Extract the (x, y) coordinate from the center of the cell holding the provided text.  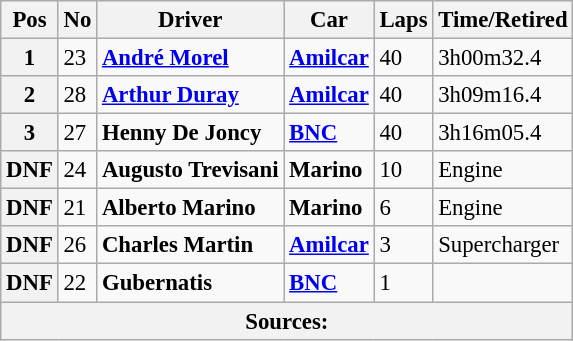
6 (404, 208)
27 (77, 133)
3h09m16.4 (503, 95)
Arthur Duray (190, 95)
22 (77, 283)
Car (329, 20)
23 (77, 58)
Time/Retired (503, 20)
2 (30, 95)
Alberto Marino (190, 208)
24 (77, 170)
26 (77, 245)
Sources: (287, 321)
No (77, 20)
Henny De Joncy (190, 133)
3h16m05.4 (503, 133)
Supercharger (503, 245)
Augusto Trevisani (190, 170)
Charles Martin (190, 245)
André Morel (190, 58)
Pos (30, 20)
Laps (404, 20)
21 (77, 208)
Driver (190, 20)
28 (77, 95)
10 (404, 170)
3h00m32.4 (503, 58)
Gubernatis (190, 283)
